From the cell containing the given text, extract its center point as (x, y) coordinate. 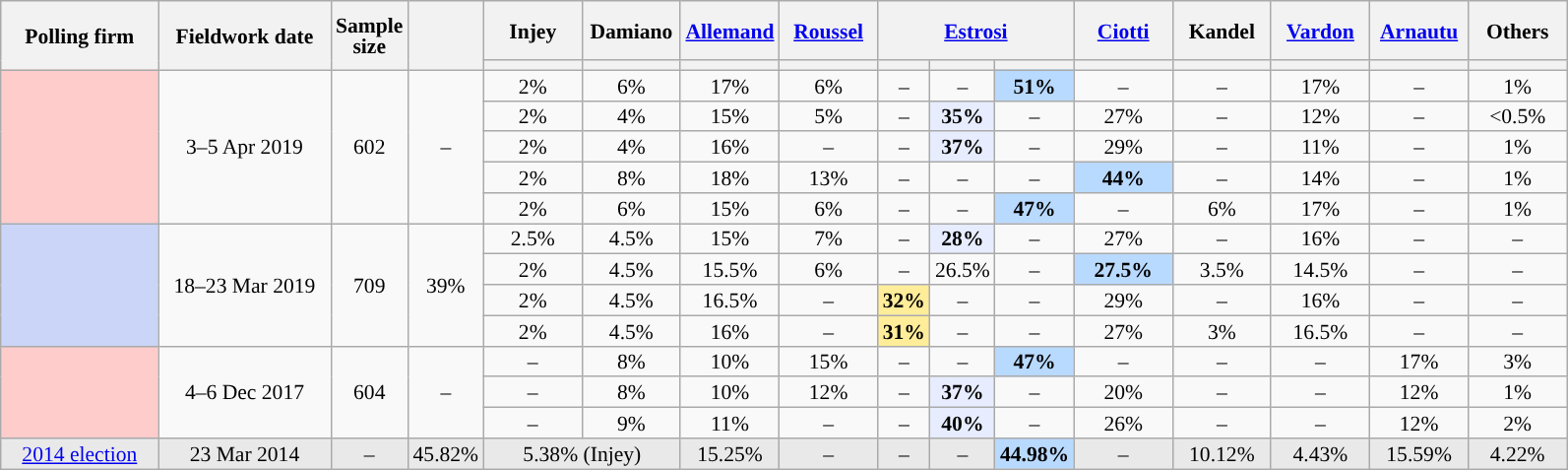
20% (1123, 392)
Injey (533, 31)
13% (829, 177)
3.5% (1222, 270)
26% (1123, 424)
7% (829, 238)
3–5 Apr 2019 (244, 147)
602 (369, 147)
4.43% (1320, 453)
604 (369, 392)
Vardon (1320, 31)
5% (829, 116)
4.22% (1518, 453)
23 Mar 2014 (244, 453)
Estrosi (976, 31)
10.12% (1222, 453)
Samplesize (369, 35)
709 (369, 285)
Others (1518, 31)
14% (1320, 177)
26.5% (963, 270)
<0.5% (1518, 116)
31% (904, 331)
5.38% (Injey) (582, 453)
35% (963, 116)
2014 election (80, 453)
Polling firm (80, 35)
Kandel (1222, 31)
44.98% (1035, 453)
44% (1123, 177)
27.5% (1123, 270)
4–6 Dec 2017 (244, 392)
Damiano (631, 31)
18% (729, 177)
Allemand (729, 31)
15.59% (1419, 453)
Fieldwork date (244, 35)
14.5% (1320, 270)
51% (1035, 85)
Roussel (829, 31)
9% (631, 424)
Ciotti (1123, 31)
40% (963, 424)
15.25% (729, 453)
2.5% (533, 238)
39% (445, 285)
32% (904, 300)
15.5% (729, 270)
18–23 Mar 2019 (244, 285)
Arnautu (1419, 31)
45.82% (445, 453)
28% (963, 238)
